Output the (X, Y) coordinate of the center of the cell containing the given text.  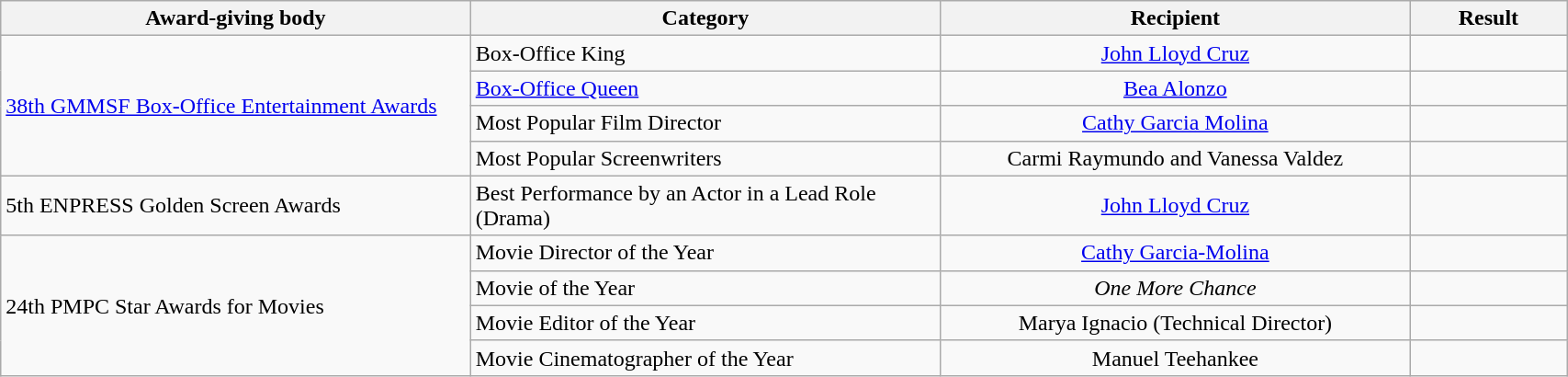
38th GMMSF Box-Office Entertainment Awards (235, 106)
Carmi Raymundo and Vanessa Valdez (1176, 158)
Best Performance by an Actor in a Lead Role (Drama) (705, 206)
Movie of the Year (705, 288)
Movie Editor of the Year (705, 323)
Most Popular Film Director (705, 123)
Cathy Garcia-Molina (1176, 253)
Cathy Garcia Molina (1176, 123)
Manuel Teehankee (1176, 358)
Award-giving body (235, 18)
24th PMPC Star Awards for Movies (235, 305)
Bea Alonzo (1176, 88)
Result (1488, 18)
Recipient (1176, 18)
Movie Director of the Year (705, 253)
Box-Office Queen (705, 88)
Category (705, 18)
Marya Ignacio (Technical Director) (1176, 323)
One More Chance (1176, 288)
Movie Cinematographer of the Year (705, 358)
Most Popular Screenwriters (705, 158)
Box-Office King (705, 53)
5th ENPRESS Golden Screen Awards (235, 206)
